Extract the (X, Y) coordinate from the center of the cell holding the provided text.  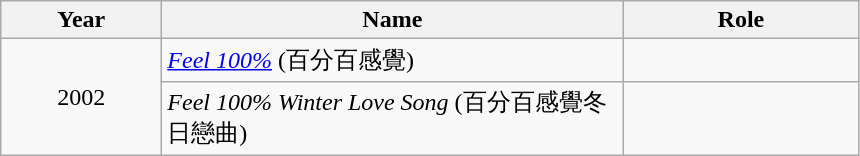
Name (392, 20)
2002 (82, 98)
Feel 100% Winter Love Song (百分百感覺冬日戀曲) (392, 118)
Year (82, 20)
Feel 100% (百分百感覺) (392, 60)
Role (741, 20)
